Extract the [x, y] coordinate from the center of the cell holding the provided text.  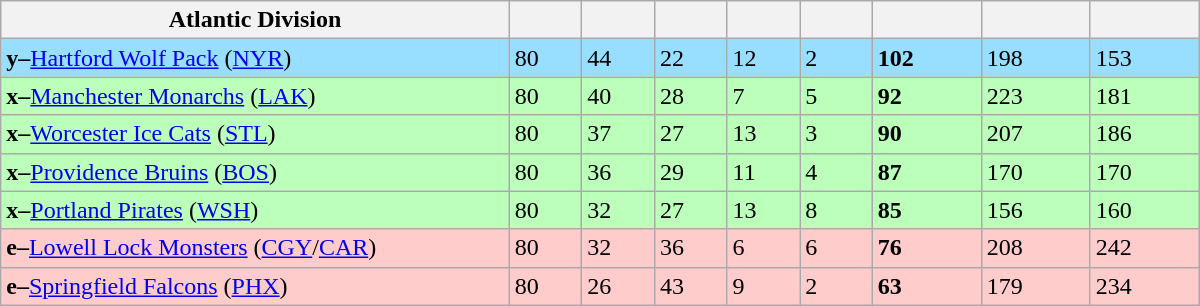
26 [618, 286]
5 [836, 96]
x–Worcester Ice Cats (STL) [255, 134]
28 [690, 96]
x–Portland Pirates (WSH) [255, 210]
102 [926, 58]
11 [764, 172]
207 [1036, 134]
12 [764, 58]
179 [1036, 286]
y–Hartford Wolf Pack (NYR) [255, 58]
e–Lowell Lock Monsters (CGY/CAR) [255, 248]
223 [1036, 96]
87 [926, 172]
63 [926, 286]
Atlantic Division [255, 20]
29 [690, 172]
156 [1036, 210]
186 [1144, 134]
153 [1144, 58]
37 [618, 134]
208 [1036, 248]
242 [1144, 248]
e–Springfield Falcons (PHX) [255, 286]
8 [836, 210]
44 [618, 58]
x–Providence Bruins (BOS) [255, 172]
198 [1036, 58]
9 [764, 286]
92 [926, 96]
3 [836, 134]
4 [836, 172]
160 [1144, 210]
40 [618, 96]
234 [1144, 286]
7 [764, 96]
85 [926, 210]
181 [1144, 96]
43 [690, 286]
x–Manchester Monarchs (LAK) [255, 96]
22 [690, 58]
90 [926, 134]
76 [926, 248]
